Provide the (x, y) coordinate of the cell's center where the given text is located.  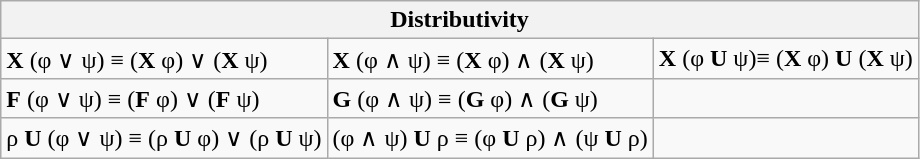
X (φ U ψ)≡ (X φ) U (X ψ) (786, 59)
(φ ∧ ψ) U ρ ≡ (φ U ρ) ∧ (ψ U ρ) (490, 138)
F (φ ∨ ψ) ≡ (F φ) ∨ (F ψ) (164, 98)
Distributivity (460, 20)
G (φ ∧ ψ) ≡ (G φ) ∧ (G ψ) (490, 98)
X (φ ∧ ψ) ≡ (X φ) ∧ (X ψ) (490, 59)
ρ U (φ ∨ ψ) ≡ (ρ U φ) ∨ (ρ U ψ) (164, 138)
X (φ ∨ ψ) ≡ (X φ) ∨ (X ψ) (164, 59)
